Extract the [X, Y] coordinate from the center of the cell holding the provided text.  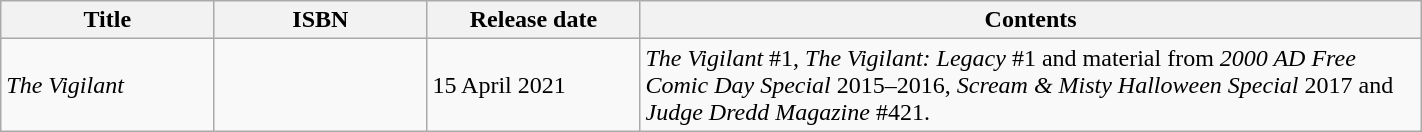
15 April 2021 [534, 85]
The Vigilant [108, 85]
Contents [1030, 20]
Release date [534, 20]
ISBN [320, 20]
Title [108, 20]
